Output the (x, y) coordinate of the center of the cell containing the given text.  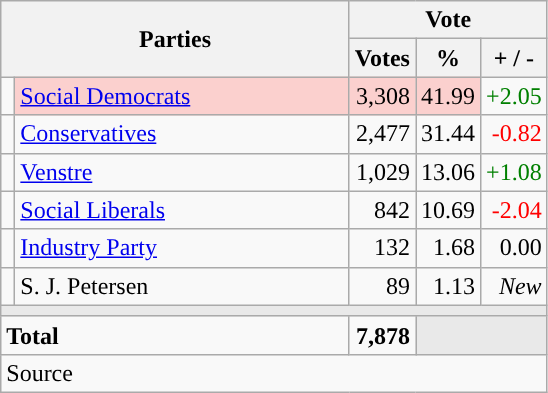
+ / - (514, 58)
1.68 (448, 248)
89 (382, 286)
S. J. Petersen (182, 286)
Social Democrats (182, 96)
New (514, 286)
Industry Party (182, 248)
31.44 (448, 134)
7,878 (382, 335)
Total (176, 335)
842 (382, 210)
1.13 (448, 286)
Parties (176, 39)
Venstre (182, 172)
% (448, 58)
Vote (448, 20)
+2.05 (514, 96)
1,029 (382, 172)
2,477 (382, 134)
+1.08 (514, 172)
Social Liberals (182, 210)
3,308 (382, 96)
Source (274, 373)
10.69 (448, 210)
-2.04 (514, 210)
132 (382, 248)
-0.82 (514, 134)
41.99 (448, 96)
Votes (382, 58)
Conservatives (182, 134)
0.00 (514, 248)
13.06 (448, 172)
